Find where the given text appears and provide that cell's center as (x, y) coordinate. 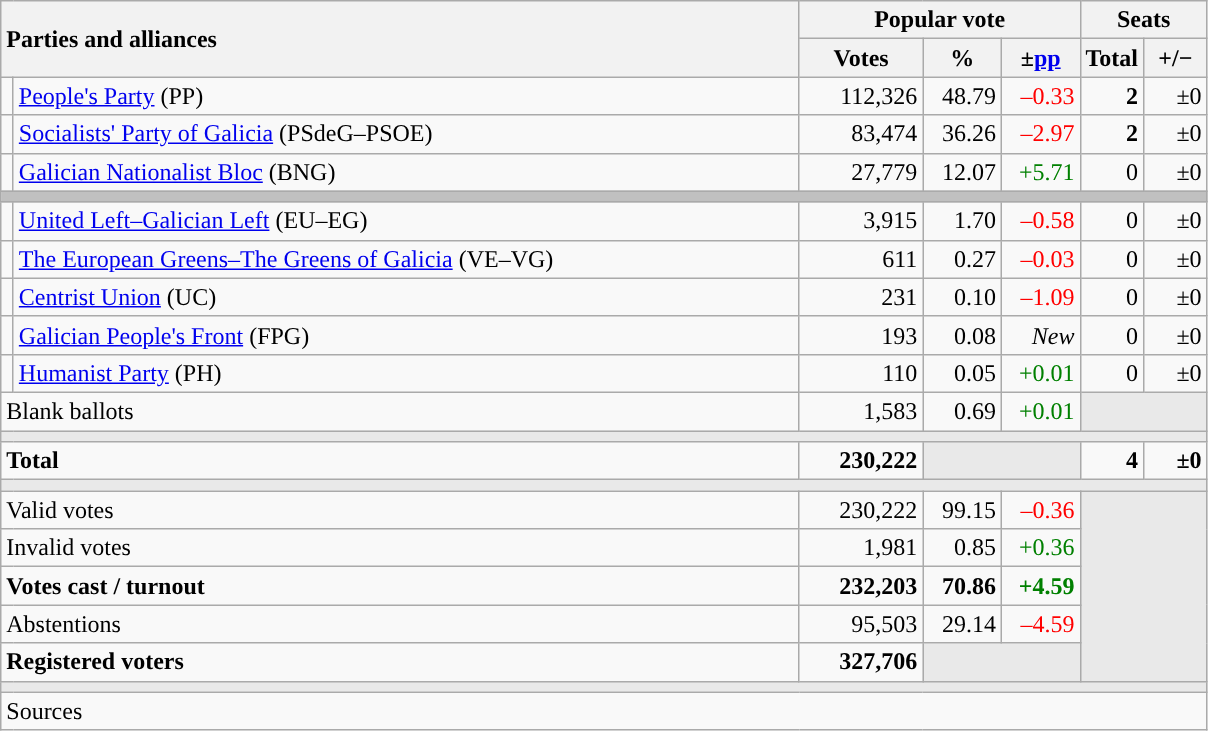
Votes cast / turnout (400, 586)
Centrist Union (UC) (406, 297)
Humanist Party (PH) (406, 373)
People's Party (PP) (406, 96)
0.10 (962, 297)
Blank ballots (400, 411)
0.27 (962, 259)
112,326 (861, 96)
Socialists' Party of Galicia (PSdeG–PSOE) (406, 134)
United Left–Galician Left (EU–EG) (406, 221)
29.14 (962, 624)
611 (861, 259)
99.15 (962, 510)
36.26 (962, 134)
–2.97 (1040, 134)
Popular vote (940, 20)
4 (1112, 461)
–0.58 (1040, 221)
+0.36 (1040, 548)
Galician Nationalist Bloc (BNG) (406, 172)
Abstentions (400, 624)
0.85 (962, 548)
110 (861, 373)
3,915 (861, 221)
Votes (861, 58)
0.69 (962, 411)
–0.36 (1040, 510)
Sources (604, 711)
% (962, 58)
231 (861, 297)
+5.71 (1040, 172)
Seats (1144, 20)
Registered voters (400, 662)
232,203 (861, 586)
83,474 (861, 134)
12.07 (962, 172)
+/− (1176, 58)
+4.59 (1040, 586)
–0.03 (1040, 259)
–1.09 (1040, 297)
327,706 (861, 662)
70.86 (962, 586)
0.08 (962, 335)
1,981 (861, 548)
Invalid votes (400, 548)
27,779 (861, 172)
95,503 (861, 624)
The European Greens–The Greens of Galicia (VE–VG) (406, 259)
193 (861, 335)
New (1040, 335)
–4.59 (1040, 624)
–0.33 (1040, 96)
Galician People's Front (FPG) (406, 335)
48.79 (962, 96)
1.70 (962, 221)
1,583 (861, 411)
Valid votes (400, 510)
Parties and alliances (400, 39)
0.05 (962, 373)
±pp (1040, 58)
